From the cell containing the given text, extract its center point as (x, y) coordinate. 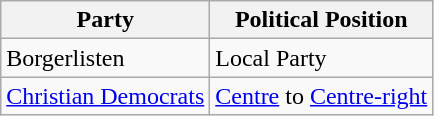
Christian Democrats (106, 96)
Borgerlisten (106, 58)
Political Position (322, 20)
Local Party (322, 58)
Party (106, 20)
Centre to Centre-right (322, 96)
